For the text-containing cell, return its midpoint in (x, y) coordinate format. 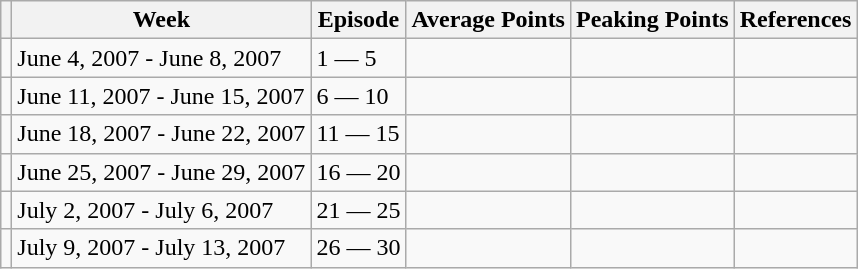
Average Points (488, 20)
6 — 10 (358, 96)
June 11, 2007 - June 15, 2007 (162, 96)
26 — 30 (358, 248)
Peaking Points (652, 20)
Week (162, 20)
June 25, 2007 - June 29, 2007 (162, 172)
June 4, 2007 - June 8, 2007 (162, 58)
June 18, 2007 - June 22, 2007 (162, 134)
References (796, 20)
July 9, 2007 - July 13, 2007 (162, 248)
21 — 25 (358, 210)
16 — 20 (358, 172)
1 — 5 (358, 58)
11 — 15 (358, 134)
Episode (358, 20)
July 2, 2007 - July 6, 2007 (162, 210)
